Search for the cell housing the specified text and yield its (X, Y) center coordinate. 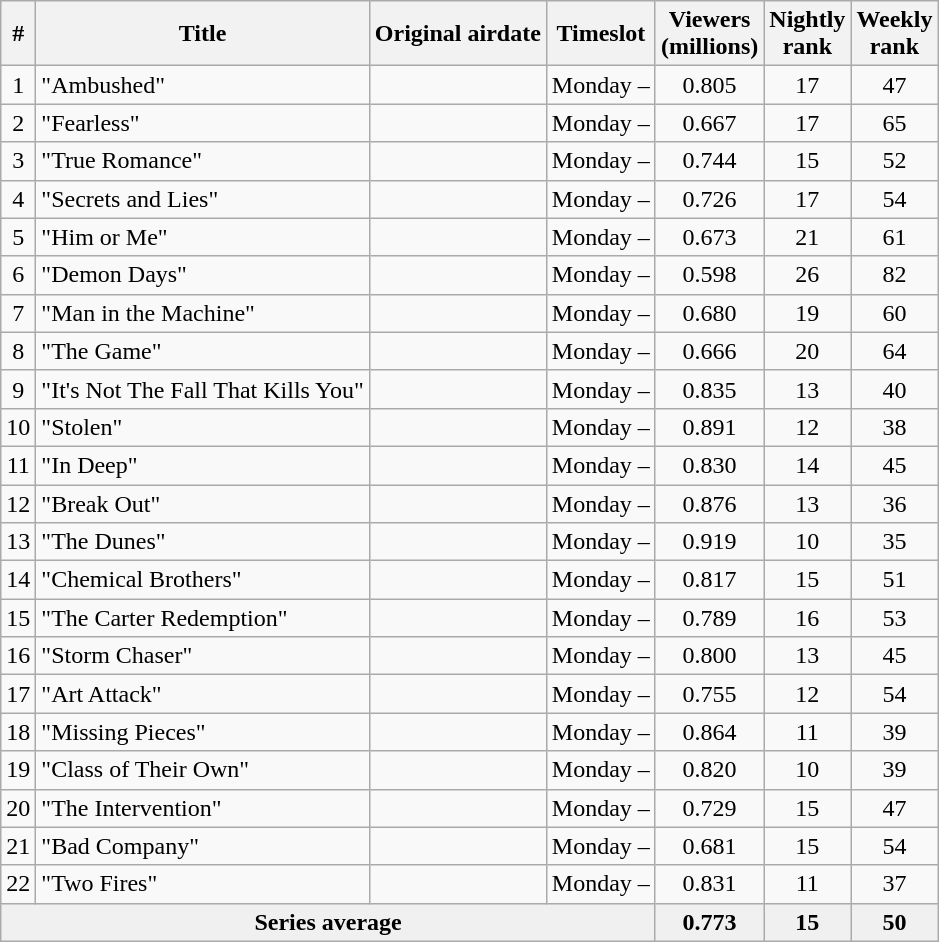
"The Intervention" (202, 808)
"Him or Me" (202, 237)
Timeslot (600, 34)
Viewers(millions) (709, 34)
0.864 (709, 732)
0.726 (709, 199)
0.598 (709, 275)
"In Deep" (202, 465)
"Ambushed" (202, 85)
1 (18, 85)
3 (18, 161)
"Man in the Machine" (202, 313)
0.744 (709, 161)
"Demon Days" (202, 275)
"Art Attack" (202, 694)
0.673 (709, 237)
40 (894, 389)
"Break Out" (202, 503)
64 (894, 351)
0.830 (709, 465)
"Stolen" (202, 427)
53 (894, 618)
2 (18, 123)
"The Game" (202, 351)
0.773 (709, 922)
0.800 (709, 656)
4 (18, 199)
"True Romance" (202, 161)
60 (894, 313)
"The Dunes" (202, 542)
6 (18, 275)
"Secrets and Lies" (202, 199)
35 (894, 542)
"Missing Pieces" (202, 732)
7 (18, 313)
0.891 (709, 427)
61 (894, 237)
0.831 (709, 884)
0.820 (709, 770)
"It's Not The Fall That Kills You" (202, 389)
"Class of Their Own" (202, 770)
"Bad Company" (202, 846)
Series average (328, 922)
Nightlyrank (808, 34)
38 (894, 427)
0.681 (709, 846)
5 (18, 237)
Weeklyrank (894, 34)
82 (894, 275)
8 (18, 351)
50 (894, 922)
37 (894, 884)
52 (894, 161)
0.755 (709, 694)
"Two Fires" (202, 884)
0.876 (709, 503)
0.789 (709, 618)
18 (18, 732)
Original airdate (458, 34)
51 (894, 580)
"Storm Chaser" (202, 656)
9 (18, 389)
65 (894, 123)
0.805 (709, 85)
Title (202, 34)
0.666 (709, 351)
0.817 (709, 580)
0.667 (709, 123)
0.680 (709, 313)
22 (18, 884)
"Fearless" (202, 123)
0.729 (709, 808)
0.919 (709, 542)
# (18, 34)
26 (808, 275)
"Chemical Brothers" (202, 580)
"The Carter Redemption" (202, 618)
36 (894, 503)
0.835 (709, 389)
